Detect which cell encompasses the target text, then output its [X, Y] center coordinate. 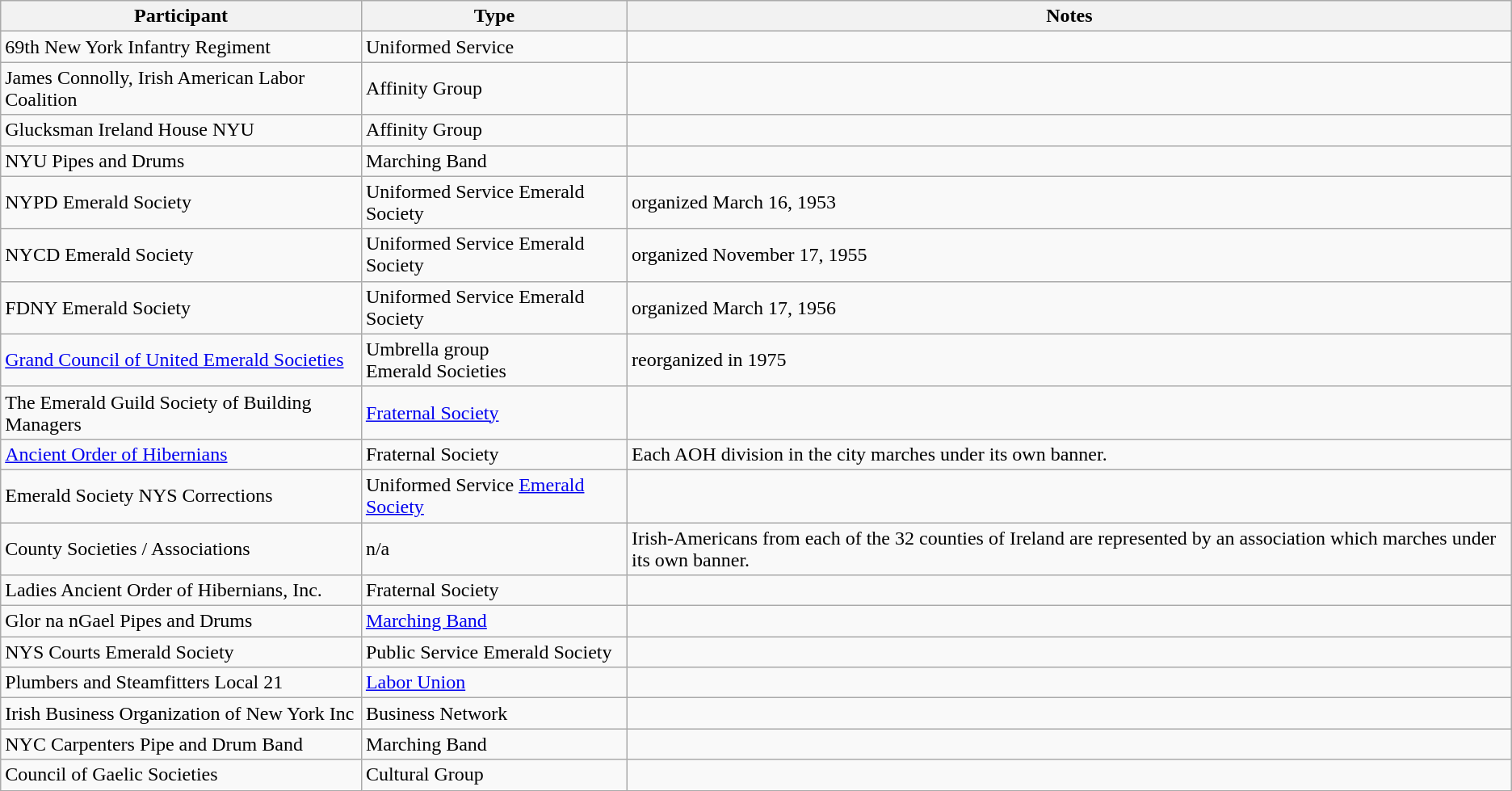
Irish-Americans from each of the 32 counties of Ireland are represented by an association which marches under its own banner. [1069, 548]
NYU Pipes and Drums [181, 161]
organized March 17, 1956 [1069, 307]
County Societies / Associations [181, 548]
organized November 17, 1955 [1069, 255]
Irish Business Organization of New York Inc [181, 713]
James Connolly, Irish American Labor Coalition [181, 89]
Plumbers and Steamfitters Local 21 [181, 683]
Ancient Order of Hibernians [181, 454]
Grand Council of United Emerald Societies [181, 360]
The Emerald Guild Society of Building Managers [181, 412]
FDNY Emerald Society [181, 307]
n/a [494, 548]
organized March 16, 1953 [1069, 202]
Glucksman Ireland House NYU [181, 130]
Glor na nGael Pipes and Drums [181, 621]
Business Network [494, 713]
Each AOH division in the city marches under its own banner. [1069, 454]
NYCD Emerald Society [181, 255]
Council of Gaelic Societies [181, 775]
NYPD Emerald Society [181, 202]
NYS Courts Emerald Society [181, 652]
Labor Union [494, 683]
Notes [1069, 16]
Umbrella groupEmerald Societies [494, 360]
reorganized in 1975 [1069, 360]
Emerald Society NYS Corrections [181, 496]
Participant [181, 16]
Uniformed Service [494, 47]
Cultural Group [494, 775]
Public Service Emerald Society [494, 652]
NYC Carpenters Pipe and Drum Band [181, 744]
69th New York Infantry Regiment [181, 47]
Ladies Ancient Order of Hibernians, Inc. [181, 591]
Type [494, 16]
